Output the [x, y] coordinate of the center of the cell containing the given text.  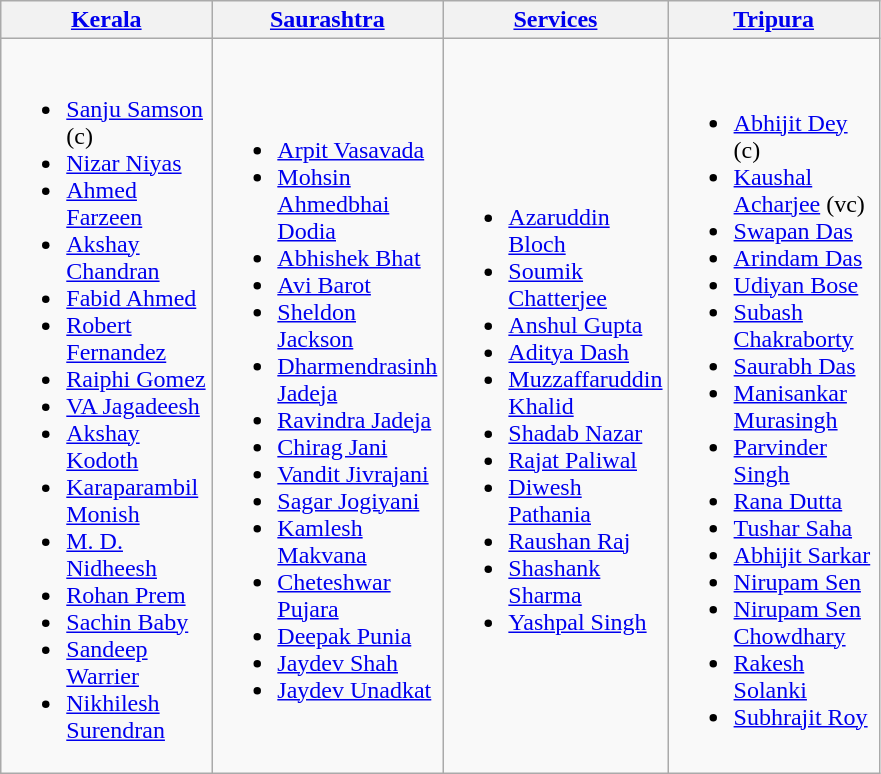
Services [556, 20]
Kerala [106, 20]
Tripura [774, 20]
Saurashtra [328, 20]
